Provide the (X, Y) coordinate of the cell's center where the given text is located.  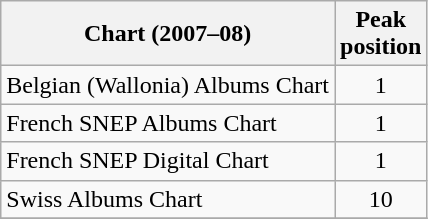
Belgian (Wallonia) Albums Chart (168, 85)
Peakposition (380, 34)
Swiss Albums Chart (168, 199)
10 (380, 199)
French SNEP Digital Chart (168, 161)
Chart (2007–08) (168, 34)
French SNEP Albums Chart (168, 123)
